Extract the (X, Y) coordinate from the center of the cell holding the provided text.  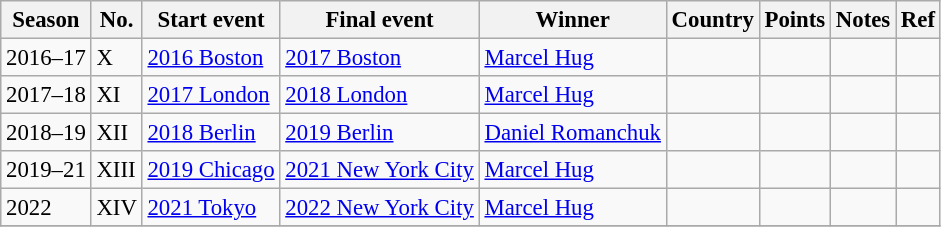
2016–17 (46, 58)
XIV (116, 208)
Start event (211, 20)
2017–18 (46, 95)
XI (116, 95)
Ref (918, 20)
2022 New York City (380, 208)
No. (116, 20)
2019 Berlin (380, 133)
2017 London (211, 95)
Country (712, 20)
2018–19 (46, 133)
2022 (46, 208)
X (116, 58)
XIII (116, 170)
Winner (572, 20)
2018 Berlin (211, 133)
2019 Chicago (211, 170)
2017 Boston (380, 58)
2016 Boston (211, 58)
Season (46, 20)
Daniel Romanchuk (572, 133)
2018 London (380, 95)
Notes (864, 20)
2021 New York City (380, 170)
Final event (380, 20)
XII (116, 133)
Points (794, 20)
2021 Tokyo (211, 208)
2019–21 (46, 170)
